Extract the (x, y) coordinate from the center of the cell holding the provided text.  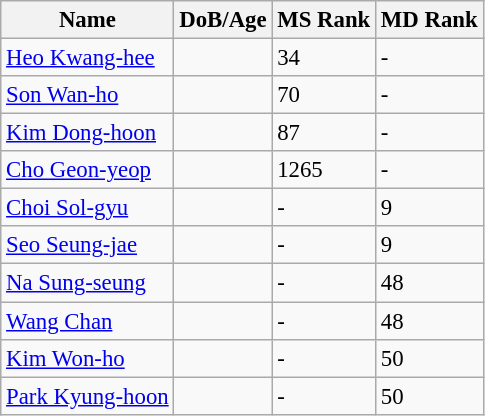
34 (324, 58)
Name (88, 20)
Kim Dong-hoon (88, 133)
Wang Chan (88, 321)
Park Kyung-hoon (88, 396)
MS Rank (324, 20)
Cho Geon-yeop (88, 170)
87 (324, 133)
Choi Sol-gyu (88, 208)
MD Rank (430, 20)
Son Wan-ho (88, 95)
DoB/Age (223, 20)
1265 (324, 170)
Kim Won-ho (88, 358)
Heo Kwang-hee (88, 58)
70 (324, 95)
Na Sung-seung (88, 283)
Seo Seung-jae (88, 245)
